Identify which cell holds the provided text, then report its (x, y) central coordinate. 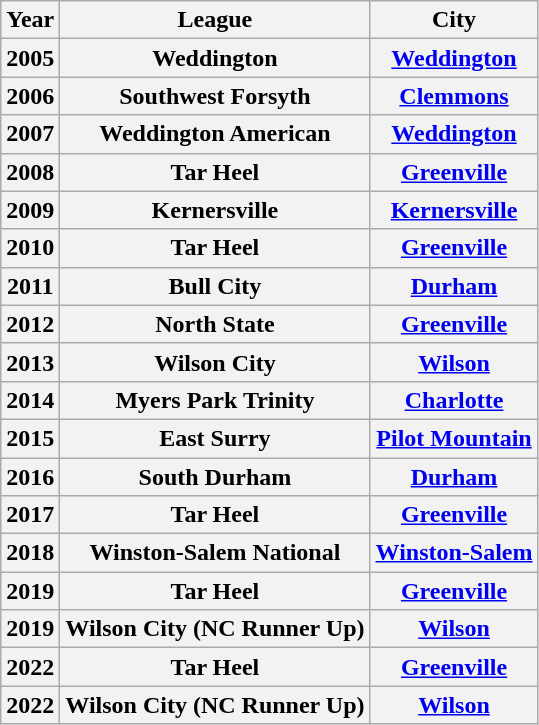
Winston-Salem National (215, 553)
2016 (30, 477)
East Surry (215, 438)
North State (215, 324)
2015 (30, 438)
2017 (30, 515)
2014 (30, 400)
City (454, 20)
Weddington American (215, 134)
2006 (30, 96)
2011 (30, 286)
League (215, 20)
Clemmons (454, 96)
2012 (30, 324)
Charlotte (454, 400)
Myers Park Trinity (215, 400)
Winston-Salem (454, 553)
2009 (30, 210)
Wilson City (215, 362)
2008 (30, 172)
2018 (30, 553)
Bull City (215, 286)
2005 (30, 58)
2007 (30, 134)
Pilot Mountain (454, 438)
2013 (30, 362)
Southwest Forsyth (215, 96)
South Durham (215, 477)
2010 (30, 248)
Year (30, 20)
